Find where the given text appears and provide that cell's center as (x, y) coordinate. 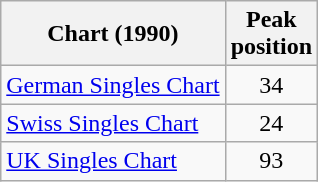
34 (271, 85)
German Singles Chart (113, 85)
UK Singles Chart (113, 161)
24 (271, 123)
Chart (1990) (113, 34)
93 (271, 161)
Swiss Singles Chart (113, 123)
Peakposition (271, 34)
